Return [X, Y] of the center of cell containing provided text 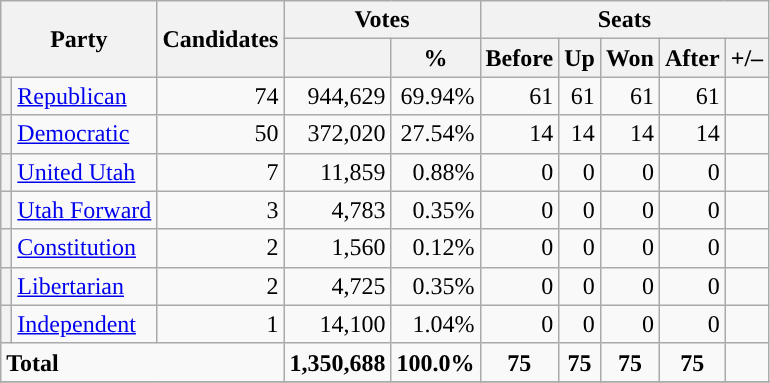
Party [79, 39]
Libertarian [84, 286]
50 [220, 134]
Total [142, 362]
372,020 [338, 134]
Candidates [220, 39]
4,725 [338, 286]
Independent [84, 324]
4,783 [338, 210]
1 [220, 324]
Won [630, 58]
Democratic [84, 134]
Seats [624, 20]
7 [220, 172]
Utah Forward [84, 210]
3 [220, 210]
69.94% [436, 96]
Republican [84, 96]
74 [220, 96]
944,629 [338, 96]
0.12% [436, 248]
After [692, 58]
Votes [382, 20]
+/– [746, 58]
0.88% [436, 172]
United Utah [84, 172]
1.04% [436, 324]
% [436, 58]
11,859 [338, 172]
100.0% [436, 362]
Constitution [84, 248]
1,350,688 [338, 362]
27.54% [436, 134]
1,560 [338, 248]
Before [520, 58]
Up [580, 58]
14,100 [338, 324]
